Return (X, Y) of the center of cell containing provided text 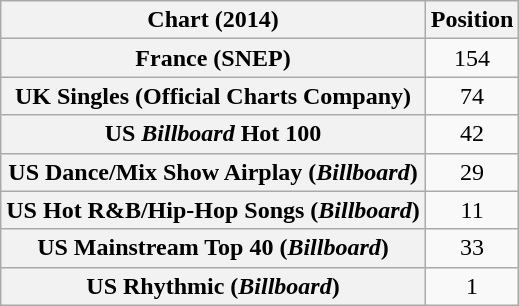
US Billboard Hot 100 (213, 134)
France (SNEP) (213, 58)
42 (472, 134)
11 (472, 210)
Position (472, 20)
154 (472, 58)
US Dance/Mix Show Airplay (Billboard) (213, 172)
UK Singles (Official Charts Company) (213, 96)
Chart (2014) (213, 20)
US Hot R&B/Hip-Hop Songs (Billboard) (213, 210)
29 (472, 172)
US Rhythmic (Billboard) (213, 286)
33 (472, 248)
1 (472, 286)
74 (472, 96)
US Mainstream Top 40 (Billboard) (213, 248)
